Provide the (x, y) coordinate of the cell's center where the given text is located.  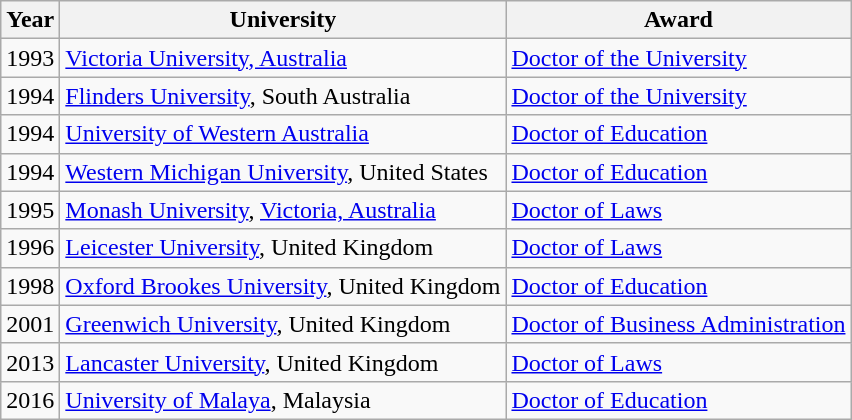
Monash University, Victoria, Australia (283, 210)
University (283, 20)
1998 (30, 286)
2013 (30, 362)
University of Malaya, Malaysia (283, 400)
Western Michigan University, United States (283, 172)
Doctor of Business Administration (678, 324)
Leicester University, United Kingdom (283, 248)
1993 (30, 58)
1996 (30, 248)
Award (678, 20)
Year (30, 20)
2001 (30, 324)
Flinders University, South Australia (283, 96)
1995 (30, 210)
Victoria University, Australia (283, 58)
Greenwich University, United Kingdom (283, 324)
Lancaster University, United Kingdom (283, 362)
Oxford Brookes University, United Kingdom (283, 286)
University of Western Australia (283, 134)
2016 (30, 400)
